Extract the [X, Y] coordinate from the center of the cell holding the provided text.  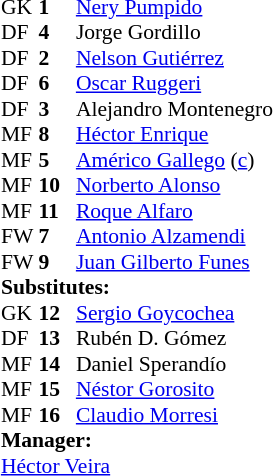
Jorge Gordillo [174, 33]
2 [57, 58]
11 [57, 211]
16 [57, 415]
5 [57, 160]
12 [57, 313]
14 [57, 364]
Claudio Morresi [174, 415]
6 [57, 83]
Manager: [137, 441]
Oscar Ruggeri [174, 83]
Roque Alfaro [174, 211]
Daniel Sperandío [174, 364]
Héctor Enrique [174, 135]
10 [57, 185]
Antonio Alzamendi [174, 237]
Néstor Gorosito [174, 389]
Alejandro Montenegro [174, 109]
Substitutes: [137, 287]
Norberto Alonso [174, 185]
Nelson Gutiérrez [174, 58]
8 [57, 135]
GK [20, 313]
9 [57, 262]
Juan Gilberto Funes [174, 262]
Américo Gallego (c) [174, 160]
15 [57, 389]
Rubén D. Gómez [174, 339]
3 [57, 109]
4 [57, 33]
7 [57, 237]
Sergio Goycochea [174, 313]
13 [57, 339]
